Output the [x, y] coordinate of the center of the cell containing the given text.  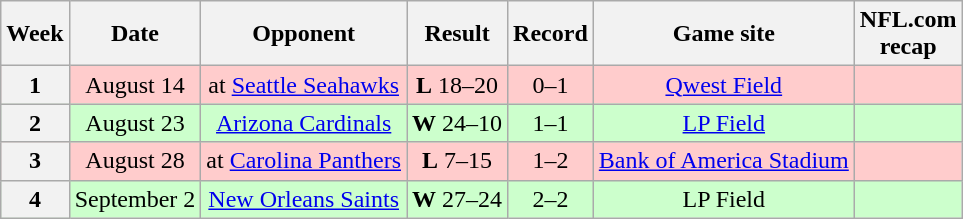
2–2 [551, 199]
2 [35, 123]
L 18–20 [458, 85]
Record [551, 34]
1 [35, 85]
September 2 [135, 199]
Date [135, 34]
New Orleans Saints [304, 199]
Opponent [304, 34]
L 7–15 [458, 161]
Game site [724, 34]
3 [35, 161]
0–1 [551, 85]
W 27–24 [458, 199]
1–2 [551, 161]
1–1 [551, 123]
Result [458, 34]
Week [35, 34]
4 [35, 199]
Bank of America Stadium [724, 161]
NFL.comrecap [908, 34]
at Carolina Panthers [304, 161]
Qwest Field [724, 85]
at Seattle Seahawks [304, 85]
Arizona Cardinals [304, 123]
August 23 [135, 123]
August 14 [135, 85]
W 24–10 [458, 123]
August 28 [135, 161]
